Return the [X, Y] coordinate for the center point of the cell that contains the specified text.  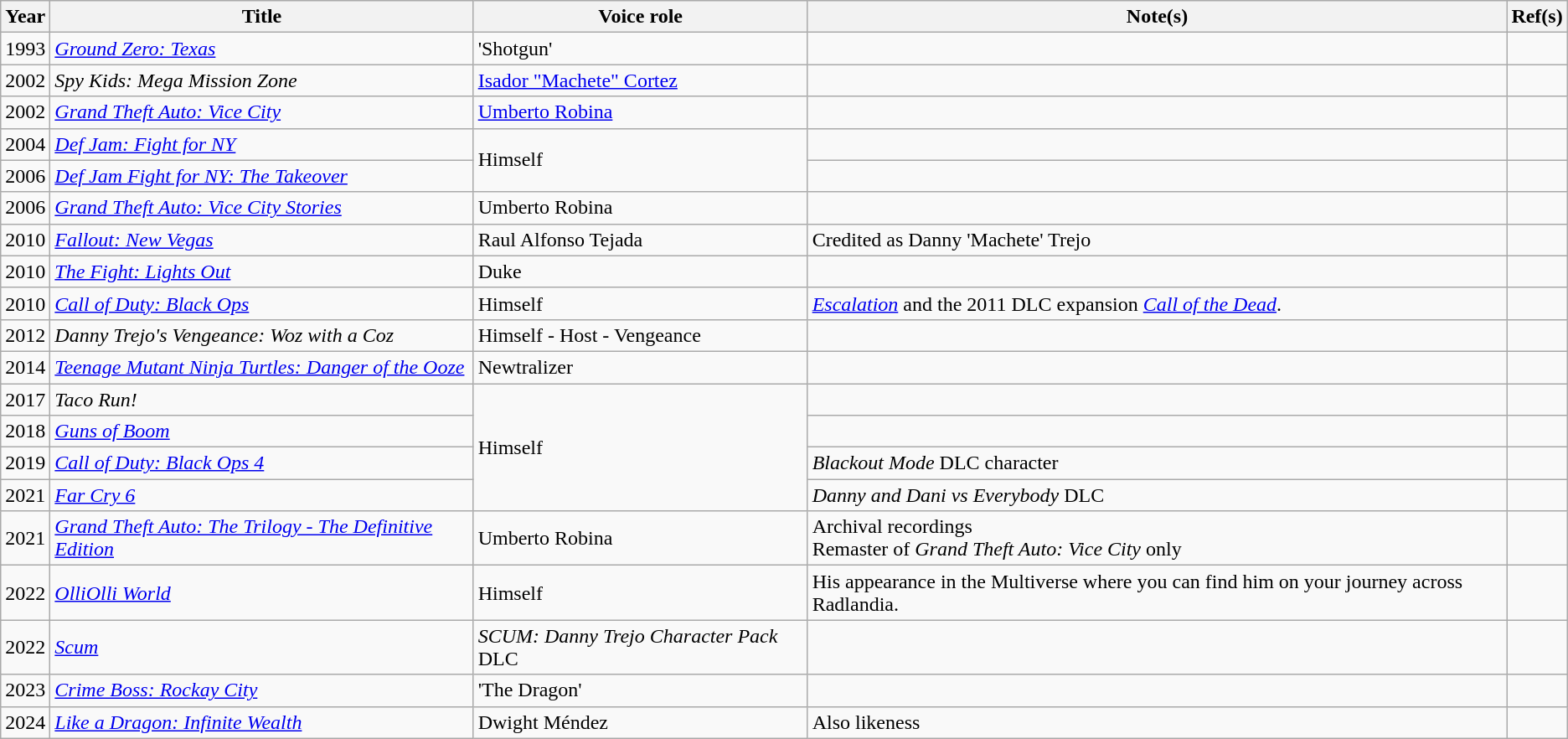
2024 [25, 722]
Danny and Dani vs Everybody DLC [1158, 495]
Scum [261, 647]
His appearance in the Multiverse where you can find him on your journey across Radlandia. [1158, 593]
Newtralizer [640, 367]
Escalation and the 2011 DLC expansion Call of the Dead. [1158, 303]
2023 [25, 690]
Ref(s) [1537, 17]
Like a Dragon: Infinite Wealth [261, 722]
Also likeness [1158, 722]
Year [25, 17]
Credited as Danny 'Machete' Trejo [1158, 240]
Ground Zero: Texas [261, 49]
2019 [25, 463]
Blackout Mode DLC character [1158, 463]
Grand Theft Auto: Vice City [261, 112]
OlliOlli World [261, 593]
'Shotgun' [640, 49]
Raul Alfonso Tejada [640, 240]
2004 [25, 144]
Def Jam Fight for NY: The Takeover [261, 176]
Grand Theft Auto: The Trilogy - The Definitive Edition [261, 538]
Dwight Méndez [640, 722]
Duke [640, 271]
Isador "Machete" Cortez [640, 80]
2014 [25, 367]
The Fight: Lights Out [261, 271]
Grand Theft Auto: Vice City Stories [261, 208]
'The Dragon' [640, 690]
Danny Trejo's Vengeance: Woz with a Coz [261, 335]
Taco Run! [261, 400]
Voice role [640, 17]
Call of Duty: Black Ops [261, 303]
Note(s) [1158, 17]
SCUM: Danny Trejo Character Pack DLC [640, 647]
Crime Boss: Rockay City [261, 690]
Call of Duty: Black Ops 4 [261, 463]
2018 [25, 432]
Def Jam: Fight for NY [261, 144]
2012 [25, 335]
Teenage Mutant Ninja Turtles: Danger of the Ooze [261, 367]
1993 [25, 49]
Fallout: New Vegas [261, 240]
2017 [25, 400]
Guns of Boom [261, 432]
Spy Kids: Mega Mission Zone [261, 80]
Far Cry 6 [261, 495]
Himself - Host - Vengeance [640, 335]
Archival recordingsRemaster of Grand Theft Auto: Vice City only [1158, 538]
Title [261, 17]
